Provide the [X, Y] coordinate of the cell's center where the given text is located.  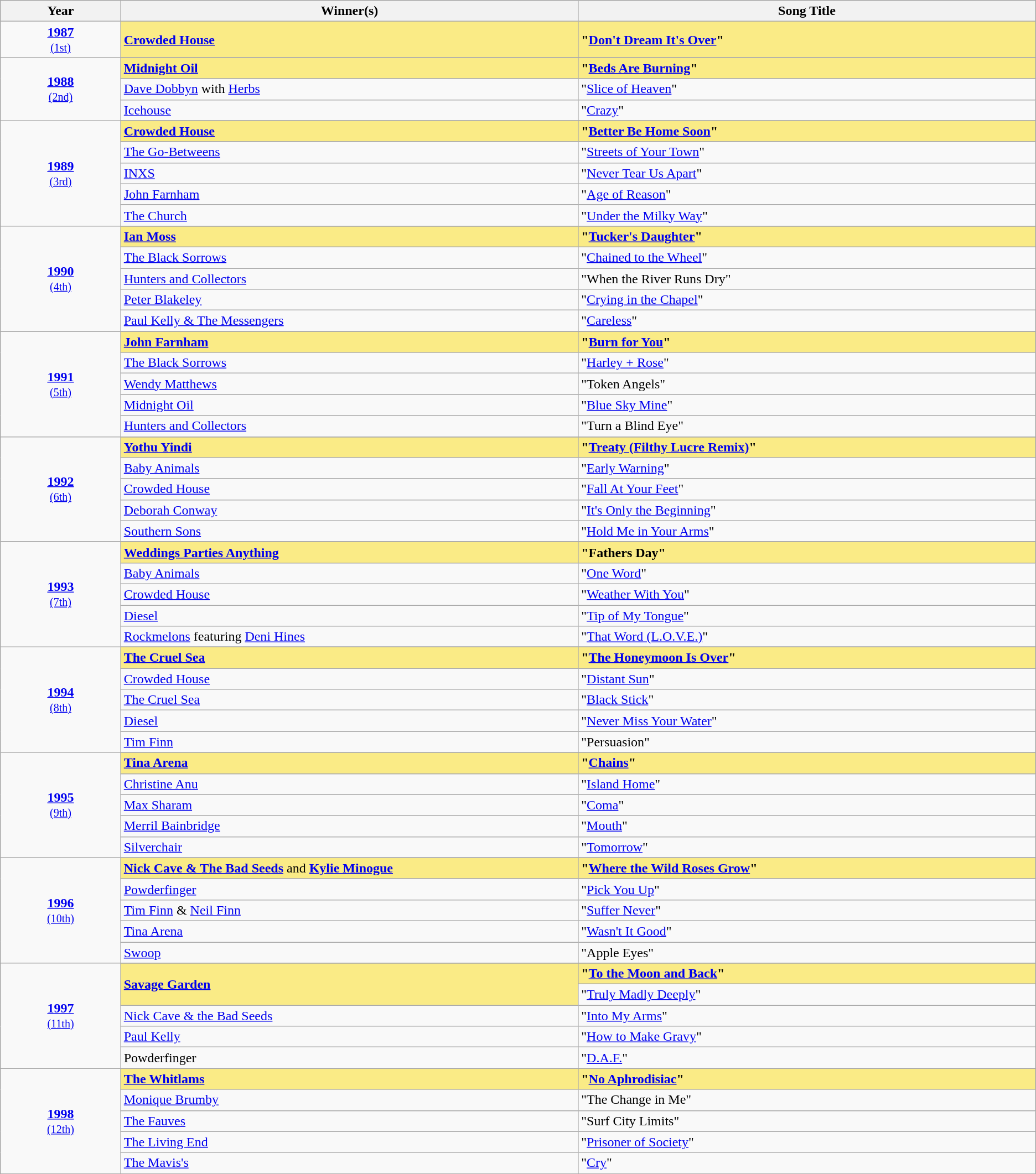
"Slice of Heaven" [807, 89]
1996(10th) [61, 910]
1988(2nd) [61, 89]
1991(5th) [61, 384]
"Into My Arms" [807, 1016]
1995(9th) [61, 805]
"Wasn't It Good" [807, 931]
"Where the Wild Roses Grow" [807, 868]
"Beds Are Burning" [807, 68]
The Go-Betweens [349, 152]
Merril Bainbridge [349, 826]
1989(3rd) [61, 173]
Max Sharam [349, 805]
Southern Sons [349, 531]
"Pick You Up" [807, 889]
"Don't Dream It's Over" [807, 40]
"Never Tear Us Apart" [807, 173]
"Persuasion" [807, 742]
Tim Finn & Neil Finn [349, 910]
"Token Angels" [807, 384]
"Early Warning" [807, 468]
Year [61, 11]
"Suffer Never" [807, 910]
"Better Be Home Soon" [807, 131]
1997(11th) [61, 1016]
Monique Brumby [349, 1100]
"Tip of My Tongue" [807, 616]
Icehouse [349, 110]
"Turn a Blind Eye" [807, 426]
Dave Dobbyn with Herbs [349, 89]
"Chained to the Wheel" [807, 257]
"Cry" [807, 1163]
Peter Blakeley [349, 300]
"When the River Runs Dry" [807, 278]
"Apple Eyes" [807, 952]
1990(4th) [61, 278]
"Harley + Rose" [807, 363]
1987(1st) [61, 40]
Ian Moss [349, 236]
"Crying in the Chapel" [807, 300]
"Prisoner of Society" [807, 1142]
Yothu Yindi [349, 447]
Savage Garden [349, 984]
1998(12th) [61, 1121]
"Chains" [807, 763]
Christine Anu [349, 784]
"Tucker's Daughter" [807, 236]
1994(8th) [61, 700]
The Church [349, 215]
Nick Cave & The Bad Seeds and Kylie Minogue [349, 868]
Nick Cave & the Bad Seeds [349, 1016]
"Never Miss Your Water" [807, 721]
"Streets of Your Town" [807, 152]
Weddings Parties Anything [349, 552]
"Tomorrow" [807, 847]
"Truly Madly Deeply" [807, 995]
"One Word" [807, 573]
"The Honeymoon Is Over" [807, 658]
"Distant Sun" [807, 679]
"Age of Reason" [807, 194]
"Careless" [807, 321]
"Hold Me in Your Arms" [807, 531]
The Whitlams [349, 1079]
1993(7th) [61, 594]
"Under the Milky Way" [807, 215]
"Island Home" [807, 784]
"How to Make Gravy" [807, 1037]
"Surf City Limits" [807, 1121]
"Blue Sky Mine" [807, 405]
The Living End [349, 1142]
The Mavis's [349, 1163]
"Treaty (Filthy Lucre Remix)" [807, 447]
"Crazy" [807, 110]
Wendy Matthews [349, 384]
Paul Kelly & The Messengers [349, 321]
Paul Kelly [349, 1037]
"No Aphrodisiac" [807, 1079]
Swoop [349, 952]
"It's Only the Beginning" [807, 510]
"That Word (L.O.V.E.)" [807, 637]
Rockmelons featuring Deni Hines [349, 637]
"Coma" [807, 805]
"Burn for You" [807, 342]
"To the Moon and Back" [807, 974]
"Weather With You" [807, 594]
Song Title [807, 11]
"Mouth" [807, 826]
"Fall At Your Feet" [807, 489]
Winner(s) [349, 11]
INXS [349, 173]
Silverchair [349, 847]
1992(6th) [61, 489]
Tim Finn [349, 742]
The Fauves [349, 1121]
"Black Stick" [807, 700]
"D.A.F." [807, 1058]
"Fathers Day" [807, 552]
"The Change in Me" [807, 1100]
Deborah Conway [349, 510]
